Extract the [X, Y] coordinate from the center of the cell holding the provided text.  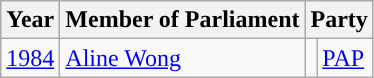
Party [339, 20]
Aline Wong [182, 58]
1984 [30, 58]
PAP [346, 58]
Year [30, 20]
Member of Parliament [182, 20]
